Pinpoint the cell where the given text exists, returning its [x, y] midpoint coordinate. 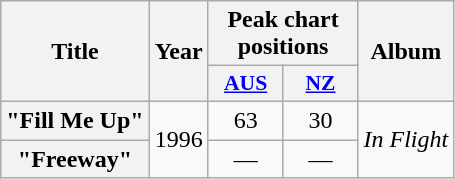
NZ [320, 84]
AUS [246, 84]
"Fill Me Up" [75, 120]
"Freeway" [75, 159]
Title [75, 52]
63 [246, 120]
Album [406, 52]
Peak chart positions [283, 34]
In Flight [406, 139]
30 [320, 120]
1996 [178, 139]
Year [178, 52]
